Find where the given text appears and provide that cell's center as (x, y) coordinate. 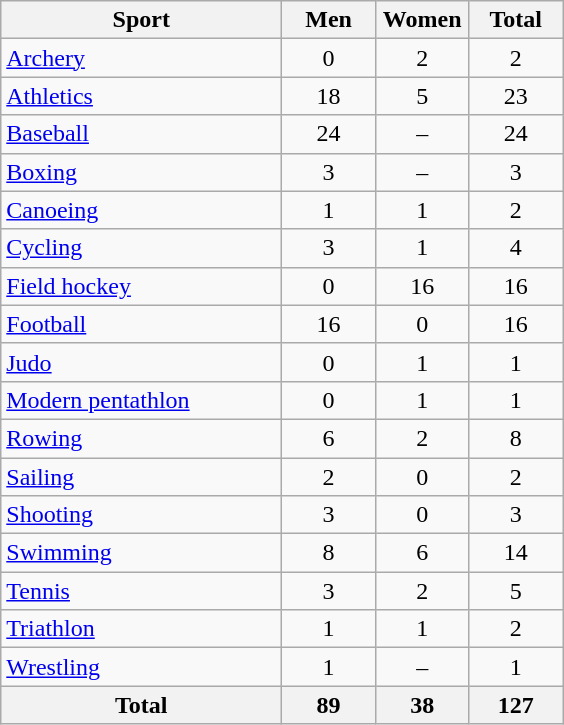
Men (329, 20)
Boxing (142, 172)
Tennis (142, 591)
Triathlon (142, 629)
38 (422, 705)
Cycling (142, 248)
127 (516, 705)
Sailing (142, 477)
4 (516, 248)
23 (516, 96)
Archery (142, 58)
Women (422, 20)
Field hockey (142, 286)
Baseball (142, 134)
Shooting (142, 515)
Sport (142, 20)
Swimming (142, 553)
Rowing (142, 438)
89 (329, 705)
Football (142, 324)
Canoeing (142, 210)
Modern pentathlon (142, 400)
18 (329, 96)
Athletics (142, 96)
Wrestling (142, 667)
Judo (142, 362)
14 (516, 553)
